Extract the [X, Y] coordinate from the center of the cell holding the provided text.  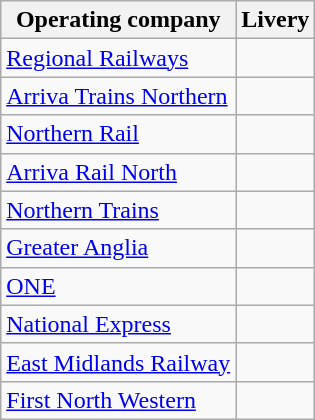
Operating company [118, 20]
ONE [118, 286]
Arriva Trains Northern [118, 96]
Greater Anglia [118, 248]
First North Western [118, 400]
Northern Trains [118, 210]
Regional Railways [118, 58]
East Midlands Railway [118, 362]
Arriva Rail North [118, 172]
Northern Rail [118, 134]
National Express [118, 324]
Livery [276, 20]
